For the text-containing cell, return its midpoint in [X, Y] coordinate format. 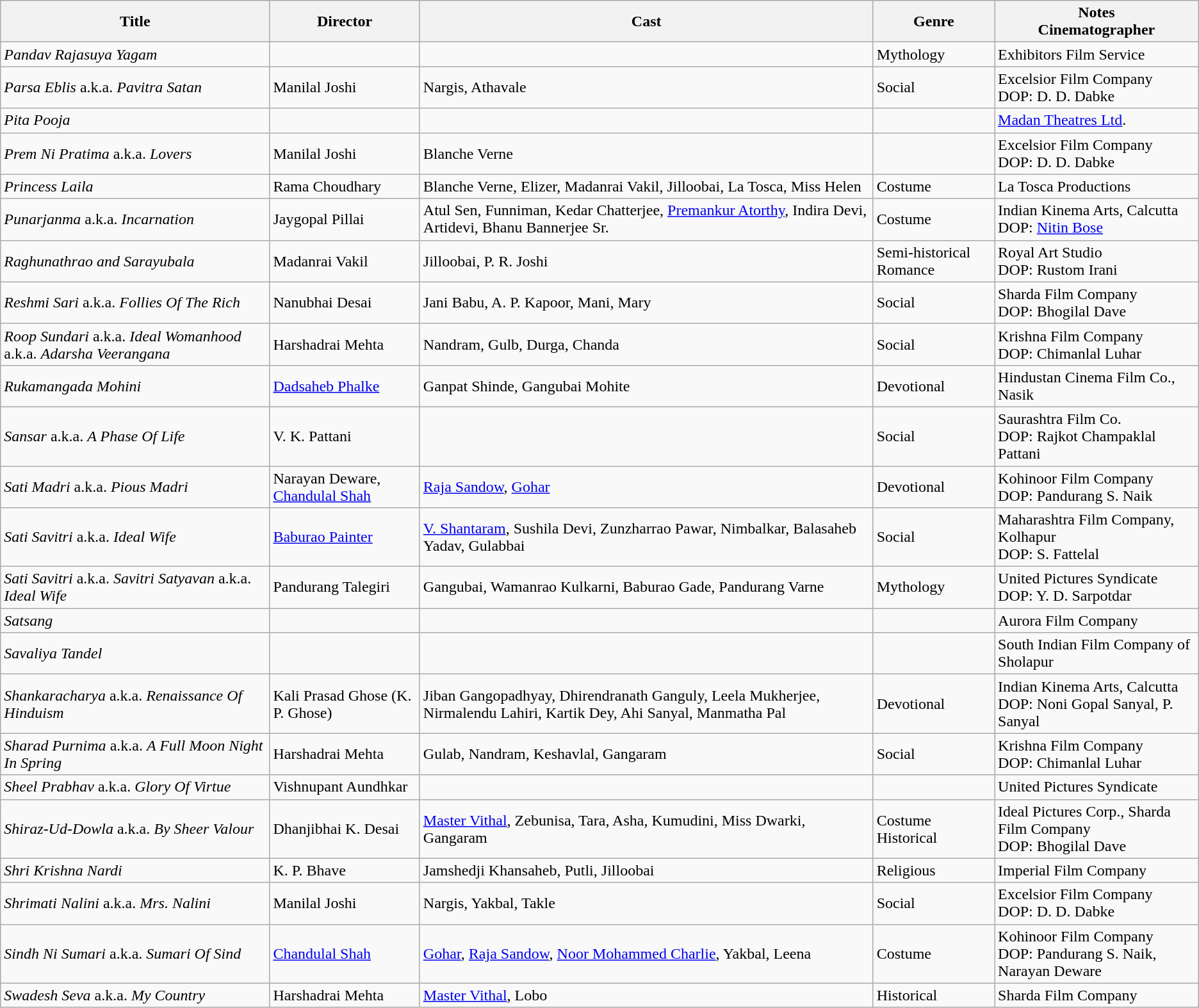
NotesCinematographer [1097, 22]
Swadesh Seva a.k.a. My Country [135, 995]
Sansar a.k.a. A Phase Of Life [135, 436]
Genre [934, 22]
Shri Krishna Nardi [135, 870]
Gohar, Raja Sandow, Noor Mohammed Charlie, Yakbal, Leena [646, 954]
Nargis, Yakbal, Takle [646, 903]
Rama Choudhary [345, 186]
Saurashtra Film Co.DOP: Rajkot Champaklal Pattani [1097, 436]
Sheel Prabhav a.k.a. Glory Of Virtue [135, 787]
Prem Ni Pratima a.k.a. Lovers [135, 154]
Title [135, 22]
Parsa Eblis a.k.a. Pavitra Satan [135, 87]
Ganpat Shinde, Gangubai Mohite [646, 386]
V. Shantaram, Sushila Devi, Zunzharrao Pawar, Nimbalkar, Balasaheb Yadav, Gulabbai [646, 537]
Sharad Purnima a.k.a. A Full Moon Night In Spring [135, 754]
Vishnupant Aundhkar [345, 787]
Rukamangada Mohini [135, 386]
Dadsaheb Phalke [345, 386]
Princess Laila [135, 186]
Maharashtra Film Company, KolhapurDOP: S. Fattelal [1097, 537]
Cast [646, 22]
Dhanjibhai K. Desai [345, 829]
Hindustan Cinema Film Co., Nasik [1097, 386]
Imperial Film Company [1097, 870]
Jiban Gangopadhyay, Dhirendranath Ganguly, Leela Mukherjee, Nirmalendu Lahiri, Kartik Dey, Ahi Sanyal, Manmatha Pal [646, 704]
Master Vithal, Zebunisa, Tara, Asha, Kumudini, Miss Dwarki, Gangaram [646, 829]
Narayan Deware, Chandulal Shah [345, 487]
Director [345, 22]
La Tosca Productions [1097, 186]
Raja Sandow, Gohar [646, 487]
Exhibitors Film Service [1097, 54]
Savaliya Tandel [135, 653]
Kohinoor Film CompanyDOP: Pandurang S. Naik, Narayan Deware [1097, 954]
United Pictures Syndicate [1097, 787]
Satsang [135, 621]
Shiraz-Ud-Dowla a.k.a. By Sheer Valour [135, 829]
Blanche Verne [646, 154]
Indian Kinema Arts, CalcuttaDOP: Noni Gopal Sanyal, P. Sanyal [1097, 704]
Madan Theatres Ltd. [1097, 120]
Atul Sen, Funniman, Kedar Chatterjee, Premankur Atorthy, Indira Devi, Artidevi, Bhanu Bannerjee Sr. [646, 219]
Jilloobai, P. R. Joshi [646, 261]
Sindh Ni Sumari a.k.a. Sumari Of Sind [135, 954]
Jani Babu, A. P. Kapoor, Mani, Mary [646, 302]
United Pictures SyndicateDOP: Y. D. Sarpotdar [1097, 588]
Nargis, Athavale [646, 87]
Pandav Rajasuya Yagam [135, 54]
Indian Kinema Arts, CalcuttaDOP: Nitin Bose [1097, 219]
Pita Pooja [135, 120]
Ideal Pictures Corp., Sharda Film CompanyDOP: Bhogilal Dave [1097, 829]
Master Vithal, Lobo [646, 995]
Kali Prasad Ghose (K. P. Ghose) [345, 704]
Aurora Film Company [1097, 621]
Kohinoor Film CompanyDOP: Pandurang S. Naik [1097, 487]
Gulab, Nandram, Keshavlal, Gangaram [646, 754]
Sati Savitri a.k.a. Savitri Satyavan a.k.a. Ideal Wife [135, 588]
Nanubhai Desai [345, 302]
Reshmi Sari a.k.a. Follies Of The Rich [135, 302]
Baburao Painter [345, 537]
Religious [934, 870]
Semi-historical Romance [934, 261]
Blanche Verne, Elizer, Madanrai Vakil, Jilloobai, La Tosca, Miss Helen [646, 186]
Shankaracharya a.k.a. Renaissance Of Hinduism [135, 704]
Sati Madri a.k.a. Pious Madri [135, 487]
Royal Art StudioDOP: Rustom Irani [1097, 261]
Raghunathrao and Sarayubala [135, 261]
Roop Sundari a.k.a. Ideal Womanhood a.k.a. Adarsha Veerangana [135, 345]
Sati Savitri a.k.a. Ideal Wife [135, 537]
Shrimati Nalini a.k.a. Mrs. Nalini [135, 903]
Jamshedji Khansaheb, Putli, Jilloobai [646, 870]
South Indian Film Company of Sholapur [1097, 653]
Costume Historical [934, 829]
Jaygopal Pillai [345, 219]
Chandulal Shah [345, 954]
V. K. Pattani [345, 436]
Sharda Film CompanyDOP: Bhogilal Dave [1097, 302]
Madanrai Vakil [345, 261]
Sharda Film Company [1097, 995]
Pandurang Talegiri [345, 588]
Nandram, Gulb, Durga, Chanda [646, 345]
Historical [934, 995]
Gangubai, Wamanrao Kulkarni, Baburao Gade, Pandurang Varne [646, 588]
Punarjanma a.k.a. Incarnation [135, 219]
K. P. Bhave [345, 870]
